Determine the (X, Y) coordinate at the center of the cell enclosing the given text.  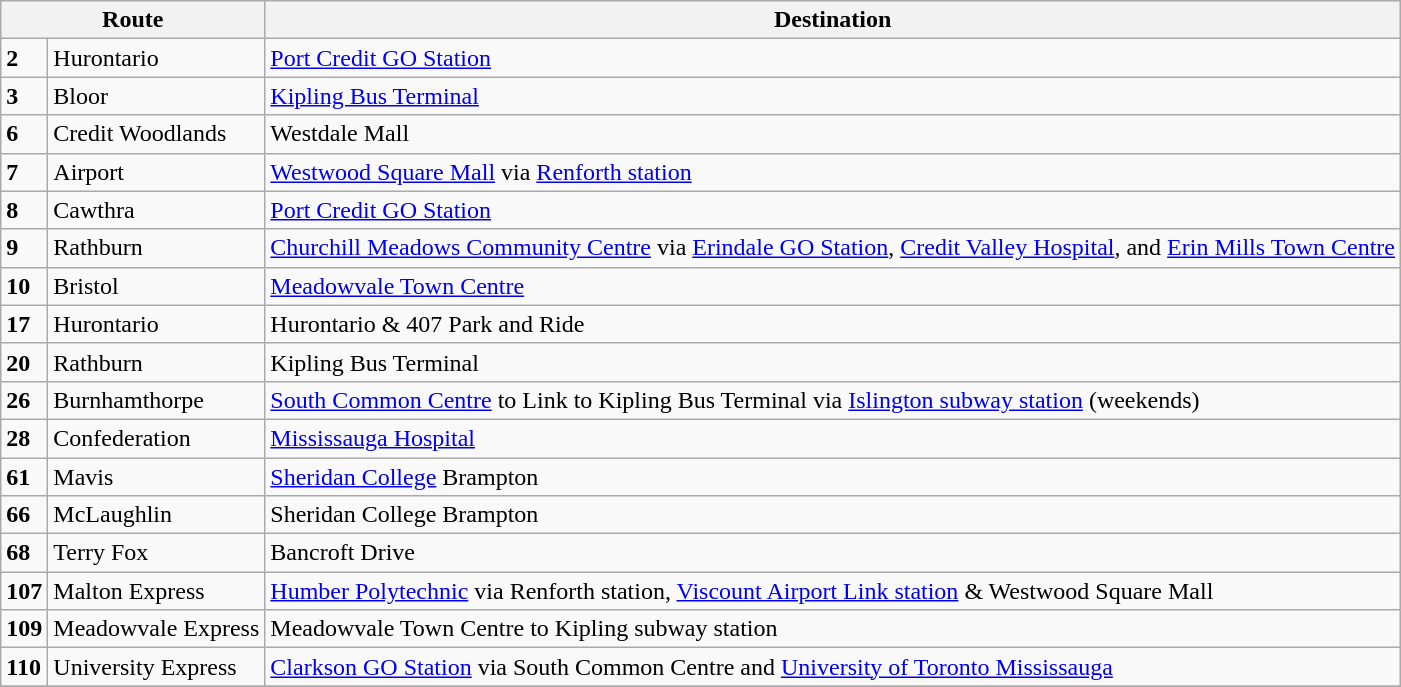
20 (24, 362)
Clarkson GO Station via South Common Centre and University of Toronto Mississauga (833, 667)
109 (24, 629)
28 (24, 438)
South Common Centre to Link to Kipling Bus Terminal via Islington subway station (weekends) (833, 400)
Malton Express (156, 591)
Burnhamthorpe (156, 400)
9 (24, 248)
110 (24, 667)
10 (24, 286)
Destination (833, 20)
Hurontario & 407 Park and Ride (833, 324)
Terry Fox (156, 553)
3 (24, 96)
Mavis (156, 477)
Westdale Mall (833, 134)
Bristol (156, 286)
68 (24, 553)
26 (24, 400)
61 (24, 477)
Mississauga Hospital (833, 438)
66 (24, 515)
7 (24, 172)
6 (24, 134)
Credit Woodlands (156, 134)
Humber Polytechnic via Renforth station, Viscount Airport Link station & Westwood Square Mall (833, 591)
Meadowvale Town Centre to Kipling subway station (833, 629)
University Express (156, 667)
Churchill Meadows Community Centre via Erindale GO Station, Credit Valley Hospital, and Erin Mills Town Centre (833, 248)
Meadowvale Express (156, 629)
Meadowvale Town Centre (833, 286)
Bancroft Drive (833, 553)
17 (24, 324)
Confederation (156, 438)
Cawthra (156, 210)
2 (24, 58)
Route (133, 20)
Bloor (156, 96)
Westwood Square Mall via Renforth station (833, 172)
8 (24, 210)
McLaughlin (156, 515)
107 (24, 591)
Airport (156, 172)
